Return the [X, Y] coordinate for the center point of the cell that contains the specified text.  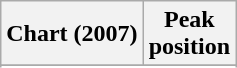
Chart (2007) [72, 34]
Peakposition [189, 34]
